Detect which cell encompasses the target text, then output its (X, Y) center coordinate. 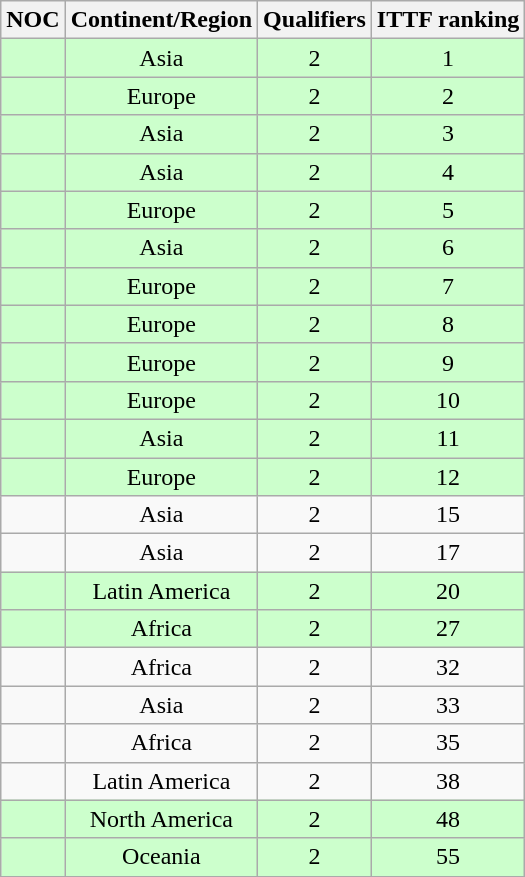
35 (448, 743)
38 (448, 781)
ITTF ranking (448, 20)
NOC (33, 20)
55 (448, 857)
15 (448, 515)
5 (448, 210)
27 (448, 629)
11 (448, 438)
6 (448, 248)
20 (448, 591)
North America (161, 819)
Qualifiers (315, 20)
Oceania (161, 857)
10 (448, 400)
9 (448, 362)
48 (448, 819)
3 (448, 134)
33 (448, 705)
Continent/Region (161, 20)
4 (448, 172)
32 (448, 667)
7 (448, 286)
8 (448, 324)
17 (448, 553)
1 (448, 58)
12 (448, 477)
